Find where the given text appears and provide that cell's center as [X, Y] coordinate. 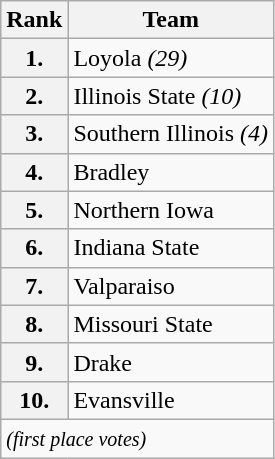
8. [34, 324]
5. [34, 210]
1. [34, 58]
Bradley [171, 172]
Evansville [171, 400]
Southern Illinois (4) [171, 134]
10. [34, 400]
2. [34, 96]
Valparaiso [171, 286]
Team [171, 20]
Drake [171, 362]
Rank [34, 20]
Loyola (29) [171, 58]
Illinois State (10) [171, 96]
(first place votes) [138, 438]
9. [34, 362]
Indiana State [171, 248]
3. [34, 134]
4. [34, 172]
Northern Iowa [171, 210]
7. [34, 286]
Missouri State [171, 324]
6. [34, 248]
